Return [x, y] of the center of cell containing provided text 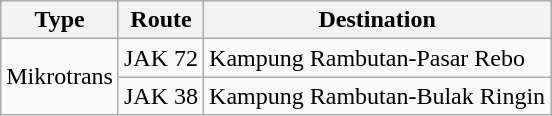
Route [160, 20]
Kampung Rambutan-Bulak Ringin [378, 96]
Kampung Rambutan-Pasar Rebo [378, 58]
JAK 72 [160, 58]
Type [60, 20]
Destination [378, 20]
JAK 38 [160, 96]
Mikrotrans [60, 77]
